Detect which cell encompasses the target text, then output its (x, y) center coordinate. 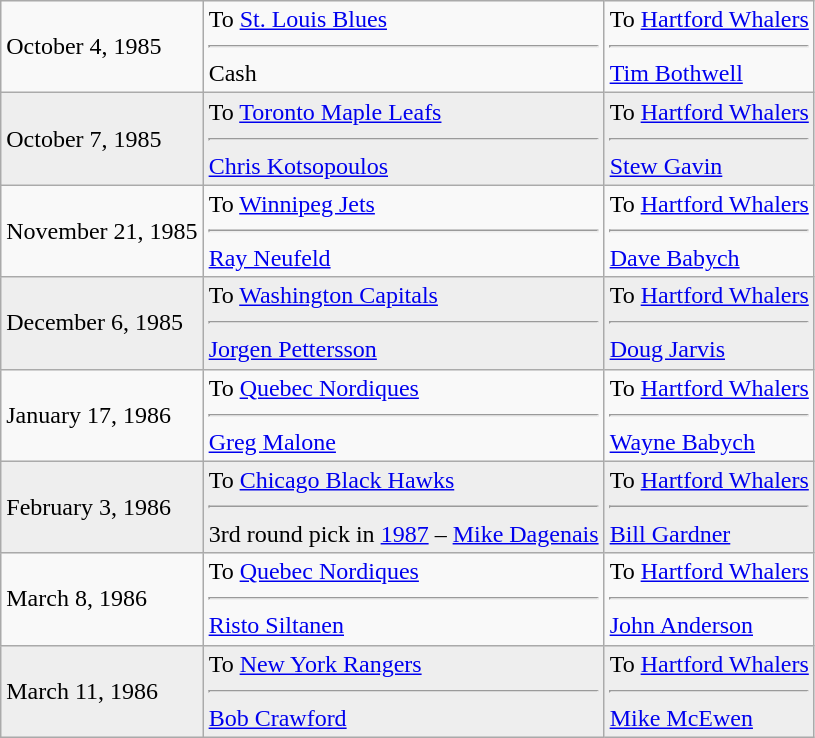
December 6, 1985 (102, 323)
October 4, 1985 (102, 47)
To Chicago Black Hawks3rd round pick in 1987 – Mike Dagenais (404, 507)
To Quebec NordiquesGreg Malone (404, 415)
To Hartford WhalersStew Gavin (709, 139)
To Hartford WhalersDoug Jarvis (709, 323)
To New York RangersBob Crawford (404, 691)
To St. Louis BluesCash (404, 47)
To Hartford WhalersWayne Babych (709, 415)
February 3, 1986 (102, 507)
January 17, 1986 (102, 415)
October 7, 1985 (102, 139)
To Hartford WhalersBill Gardner (709, 507)
March 8, 1986 (102, 599)
To Quebec NordiquesRisto Siltanen (404, 599)
To Washington CapitalsJorgen Pettersson (404, 323)
To Toronto Maple LeafsChris Kotsopoulos (404, 139)
November 21, 1985 (102, 231)
To Hartford WhalersDave Babych (709, 231)
To Winnipeg JetsRay Neufeld (404, 231)
March 11, 1986 (102, 691)
To Hartford WhalersTim Bothwell (709, 47)
To Hartford WhalersMike McEwen (709, 691)
To Hartford WhalersJohn Anderson (709, 599)
